Find where the given text appears and provide that cell's center as (X, Y) coordinate. 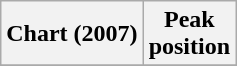
Chart (2007) (72, 34)
Peakposition (189, 34)
